Return the [x, y] coordinate for the center point of the cell that contains the specified text.  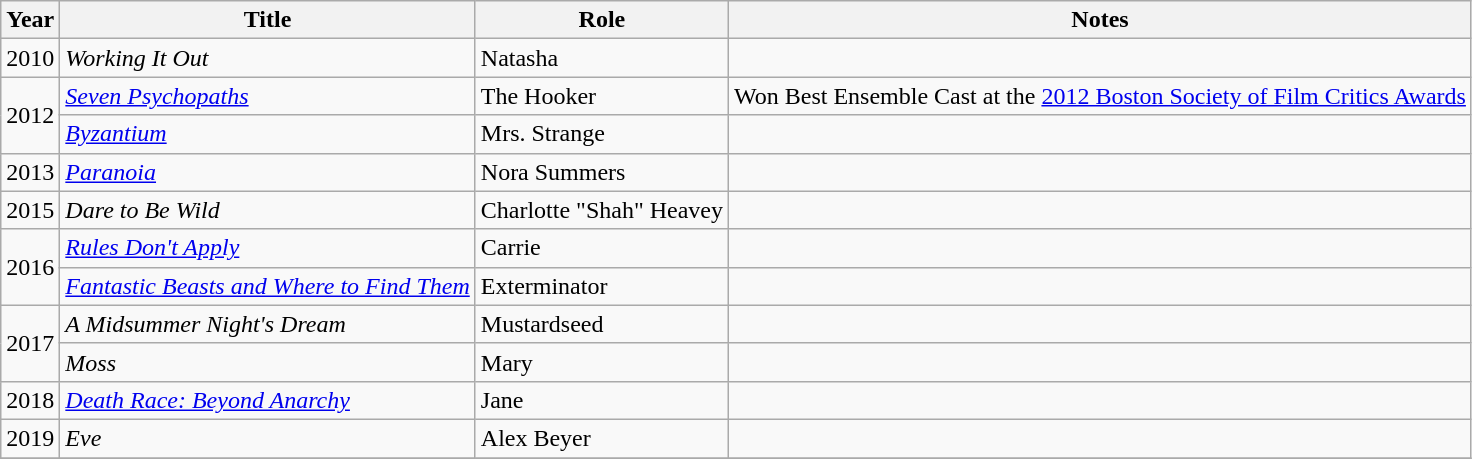
Moss [268, 362]
2013 [30, 172]
Paranoia [268, 172]
Charlotte "Shah" Heavey [602, 210]
Dare to Be Wild [268, 210]
Fantastic Beasts and Where to Find Them [268, 286]
Mrs. Strange [602, 134]
The Hooker [602, 96]
Seven Psychopaths [268, 96]
Won Best Ensemble Cast at the 2012 Boston Society of Film Critics Awards [1100, 96]
Natasha [602, 58]
Nora Summers [602, 172]
Alex Beyer [602, 438]
2019 [30, 438]
2015 [30, 210]
Mustardseed [602, 324]
A Midsummer Night's Dream [268, 324]
Byzantium [268, 134]
2017 [30, 343]
Mary [602, 362]
Year [30, 20]
2018 [30, 400]
2010 [30, 58]
2012 [30, 115]
Carrie [602, 248]
Notes [1100, 20]
Eve [268, 438]
Role [602, 20]
Jane [602, 400]
2016 [30, 267]
Exterminator [602, 286]
Rules Don't Apply [268, 248]
Death Race: Beyond Anarchy [268, 400]
Working It Out [268, 58]
Title [268, 20]
